Provide the (X, Y) coordinate of the cell's center where the given text is located.  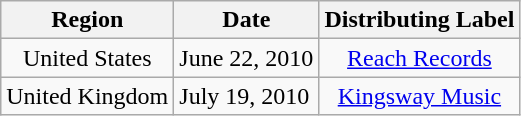
United States (88, 58)
June 22, 2010 (246, 58)
Reach Records (420, 58)
Region (88, 20)
July 19, 2010 (246, 96)
Distributing Label (420, 20)
Kingsway Music (420, 96)
Date (246, 20)
United Kingdom (88, 96)
